From the cell containing the given text, extract its center point as (X, Y) coordinate. 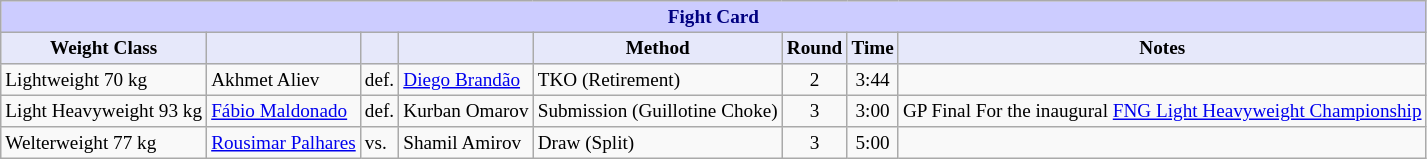
Time (872, 48)
Draw (Split) (658, 143)
3:44 (872, 80)
Diego Brandão (466, 80)
Kurban Omarov (466, 111)
Welterweight 77 kg (104, 143)
Fábio Maldonado (284, 111)
Method (658, 48)
TKO (Retirement) (658, 80)
Round (814, 48)
Shamil Amirov (466, 143)
Lightweight 70 kg (104, 80)
2 (814, 80)
5:00 (872, 143)
Notes (1162, 48)
GP Final For the inaugural FNG Light Heavyweight Championship (1162, 111)
Akhmet Aliev (284, 80)
Light Heavyweight 93 kg (104, 111)
Rousimar Palhares (284, 143)
vs. (379, 143)
Weight Class (104, 48)
Submission (Guillotine Choke) (658, 111)
Fight Card (714, 17)
3:00 (872, 111)
